Locate the cell with the specified text and output its (X, Y) center coordinate. 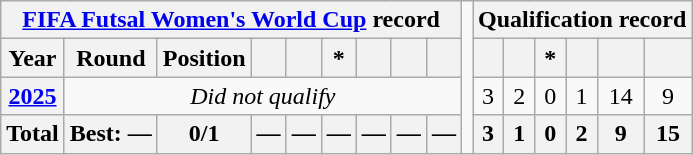
2025 (33, 96)
Total (33, 134)
14 (620, 96)
Round (110, 58)
FIFA Futsal Women's World Cup record (232, 20)
15 (668, 134)
Year (33, 58)
Position (204, 58)
Qualification record (582, 20)
0/1 (204, 134)
Did not qualify (262, 96)
Best: — (110, 134)
